Return the (x, y) coordinate for the center point of the cell that contains the specified text.  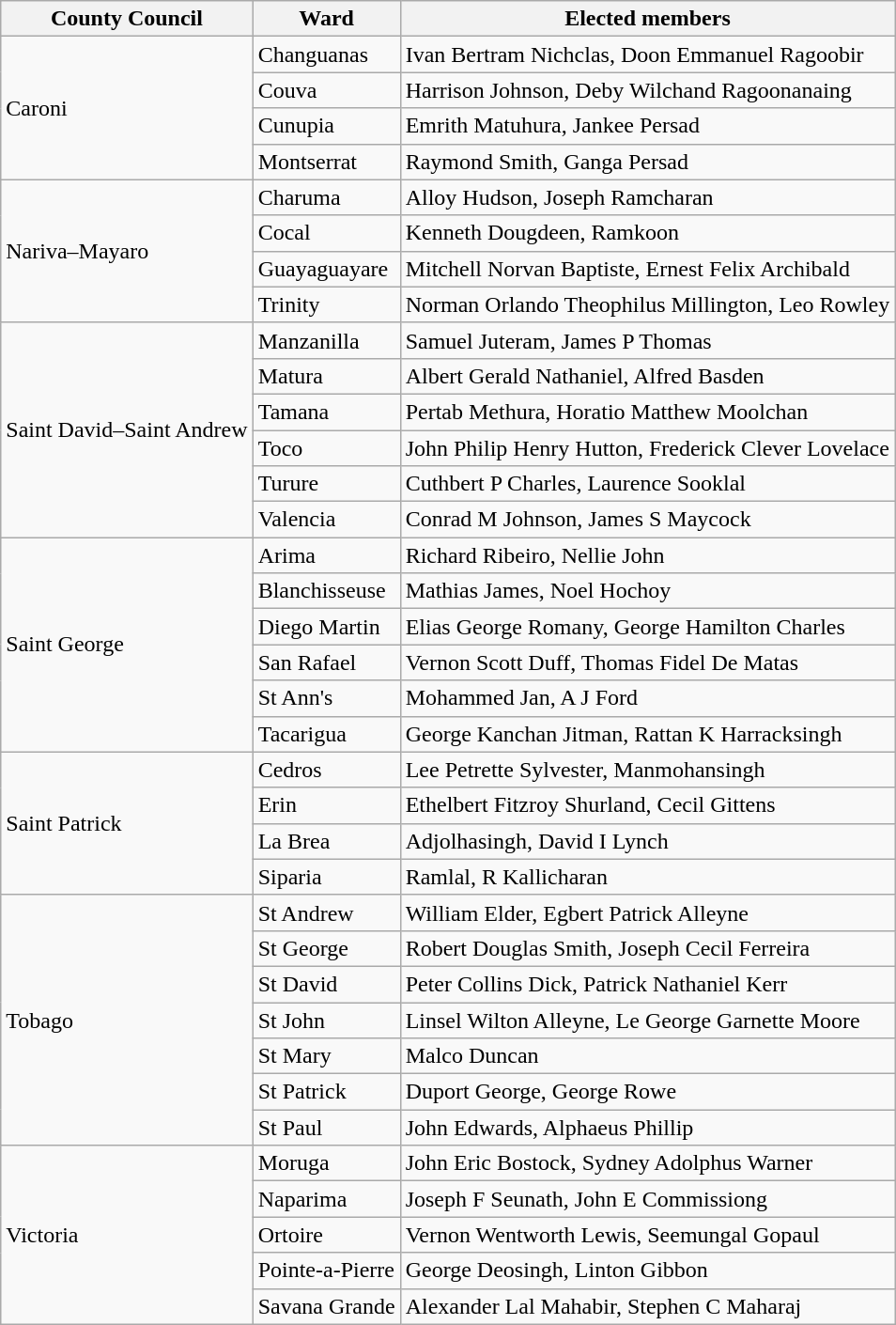
Conrad M Johnson, James S Maycock (648, 520)
Siparia (327, 877)
Diego Martin (327, 627)
County Council (127, 19)
Richard Ribeiro, Nellie John (648, 555)
Adjolhasingh, David I Lynch (648, 841)
Elias George Romany, George Hamilton Charles (648, 627)
Joseph F Seunath, John E Commissiong (648, 1199)
Nariva–Mayaro (127, 251)
Ward (327, 19)
Guayaguayare (327, 269)
Cocal (327, 233)
Norman Orlando Theophilus Millington, Leo Rowley (648, 304)
Tacarigua (327, 734)
John Eric Bostock, Sydney Adolphus Warner (648, 1163)
Robert Douglas Smith, Joseph Cecil Ferreira (648, 948)
Ortoire (327, 1235)
La Brea (327, 841)
Malco Duncan (648, 1056)
Moruga (327, 1163)
St David (327, 984)
Saint Patrick (127, 823)
Saint George (127, 645)
Saint David–Saint Andrew (127, 429)
Pointe-a-Pierre (327, 1270)
Charuma (327, 197)
Victoria (127, 1235)
Pertab Methura, Horatio Matthew Moolchan (648, 412)
Turure (327, 484)
Mathias James, Noel Hochoy (648, 591)
Matura (327, 376)
St Paul (327, 1128)
Changuanas (327, 55)
Naparima (327, 1199)
Vernon Wentworth Lewis, Seemungal Gopaul (648, 1235)
St Andrew (327, 912)
Elected members (648, 19)
Ivan Bertram Nichclas, Doon Emmanuel Ragoobir (648, 55)
Harrison Johnson, Deby Wilchand Ragoonanaing (648, 90)
San Rafael (327, 662)
Couva (327, 90)
Albert Gerald Nathaniel, Alfred Basden (648, 376)
Samuel Juteram, James P Thomas (648, 340)
Caroni (127, 108)
Mohammed Jan, A J Ford (648, 698)
St Mary (327, 1056)
Tobago (127, 1020)
Raymond Smith, Ganga Persad (648, 162)
Ethelbert Fitzroy Shurland, Cecil Gittens (648, 805)
John Philip Henry Hutton, Frederick Clever Lovelace (648, 448)
Manzanilla (327, 340)
Mitchell Norvan Baptiste, Ernest Felix Archibald (648, 269)
St Patrick (327, 1092)
Montserrat (327, 162)
St Ann's (327, 698)
Cuthbert P Charles, Laurence Sooklal (648, 484)
George Deosingh, Linton Gibbon (648, 1270)
Vernon Scott Duff, Thomas Fidel De Matas (648, 662)
Duport George, George Rowe (648, 1092)
Erin (327, 805)
Peter Collins Dick, Patrick Nathaniel Kerr (648, 984)
Trinity (327, 304)
George Kanchan Jitman, Rattan K Harracksingh (648, 734)
Arima (327, 555)
Ramlal, R Kallicharan (648, 877)
John Edwards, Alphaeus Phillip (648, 1128)
Tamana (327, 412)
William Elder, Egbert Patrick Alleyne (648, 912)
Alexander Lal Mahabir, Stephen C Maharaj (648, 1306)
Lee Petrette Sylvester, Manmohansingh (648, 770)
Blanchisseuse (327, 591)
Cedros (327, 770)
Cunupia (327, 126)
Linsel Wilton Alleyne, Le George Garnette Moore (648, 1020)
Emrith Matuhura, Jankee Persad (648, 126)
Toco (327, 448)
Valencia (327, 520)
Alloy Hudson, Joseph Ramcharan (648, 197)
Savana Grande (327, 1306)
St John (327, 1020)
Kenneth Dougdeen, Ramkoon (648, 233)
St George (327, 948)
